Search for the cell housing the specified text and yield its [X, Y] center coordinate. 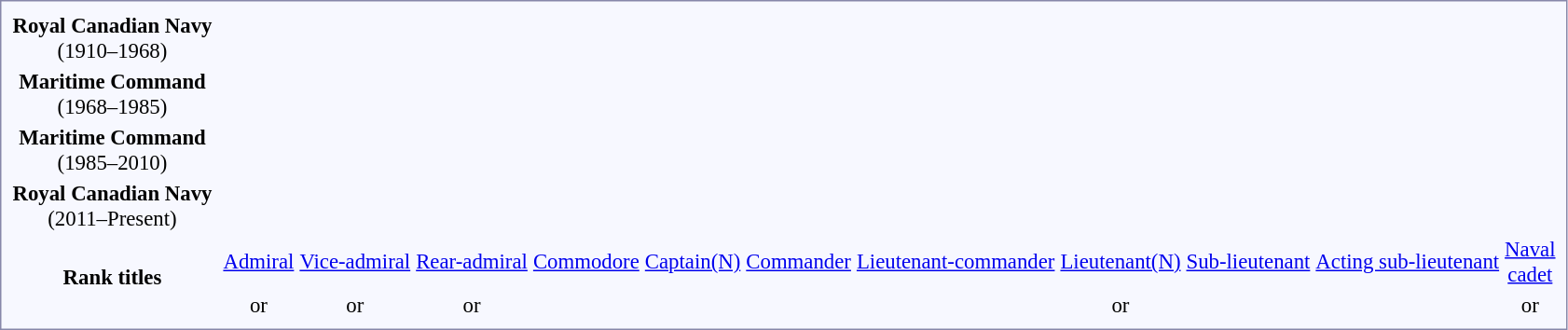
Vice-admiral [355, 261]
Commodore [585, 261]
Admiral [259, 261]
Lieutenant(N) [1121, 261]
Sub-lieutenant [1248, 261]
Navalcadet [1531, 261]
Rear-admiral [472, 261]
Rank titles [112, 277]
Lieutenant-commander [956, 261]
Commander [799, 261]
Captain(N) [692, 261]
Maritime Command(1968–1985) [112, 93]
Royal Canadian Navy(2011–Present) [112, 205]
Acting sub-lieutenant [1408, 261]
Royal Canadian Navy (1910–1968) [112, 37]
Maritime Command(1985–2010) [112, 149]
